Detect which cell encompasses the target text, then output its [X, Y] center coordinate. 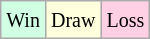
Draw [72, 20]
Loss [126, 20]
Win [24, 20]
